From the cell containing the given text, extract its center point as (x, y) coordinate. 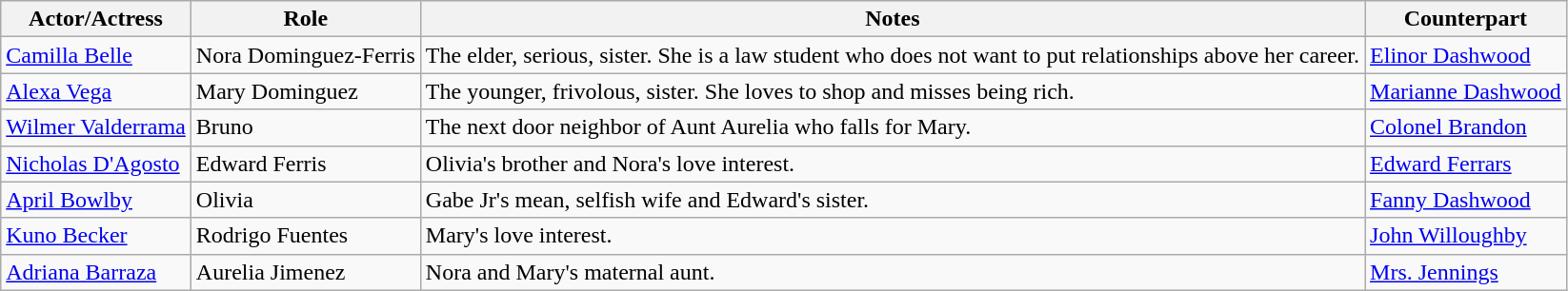
The elder, serious, sister. She is a law student who does not want to put relationships above her career. (892, 55)
Mary Dominguez (305, 91)
Fanny Dashwood (1466, 200)
Kuno Becker (96, 236)
Aurelia Jimenez (305, 272)
Mrs. Jennings (1466, 272)
Olivia's brother and Nora's love interest. (892, 164)
Notes (892, 19)
Bruno (305, 127)
Nicholas D'Agosto (96, 164)
Colonel Brandon (1466, 127)
Camilla Belle (96, 55)
Wilmer Valderrama (96, 127)
Gabe Jr's mean, selfish wife and Edward's sister. (892, 200)
Counterpart (1466, 19)
Adriana Barraza (96, 272)
The next door neighbor of Aunt Aurelia who falls for Mary. (892, 127)
Alexa Vega (96, 91)
John Willoughby (1466, 236)
Nora Dominguez-Ferris (305, 55)
Marianne Dashwood (1466, 91)
Actor/Actress (96, 19)
April Bowlby (96, 200)
Olivia (305, 200)
Edward Ferris (305, 164)
Elinor Dashwood (1466, 55)
Nora and Mary's maternal aunt. (892, 272)
The younger, frivolous, sister. She loves to shop and misses being rich. (892, 91)
Role (305, 19)
Rodrigo Fuentes (305, 236)
Mary's love interest. (892, 236)
Edward Ferrars (1466, 164)
